From the cell containing the given text, extract its center point as (X, Y) coordinate. 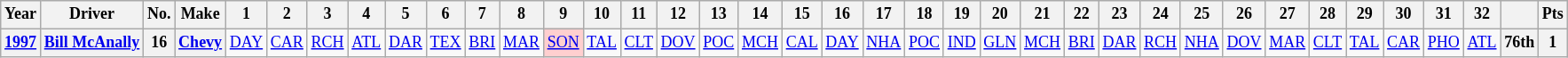
19 (962, 14)
18 (925, 14)
20 (1000, 14)
TEX (445, 43)
15 (802, 14)
30 (1404, 14)
23 (1120, 14)
26 (1244, 14)
CAL (802, 43)
2 (287, 14)
10 (602, 14)
22 (1081, 14)
3 (327, 14)
6 (445, 14)
28 (1328, 14)
76th (1519, 43)
17 (884, 14)
21 (1043, 14)
29 (1365, 14)
27 (1288, 14)
Make (201, 14)
Year (21, 14)
SON (563, 43)
9 (563, 14)
11 (639, 14)
5 (406, 14)
Pts (1553, 14)
31 (1443, 14)
25 (1202, 14)
7 (483, 14)
13 (719, 14)
24 (1161, 14)
IND (962, 43)
12 (678, 14)
1997 (21, 43)
8 (522, 14)
No. (160, 14)
Driver (91, 14)
14 (760, 14)
32 (1482, 14)
GLN (1000, 43)
Bill McAnally (91, 43)
PHO (1443, 43)
4 (366, 14)
Chevy (201, 43)
